Locate the cell with the specified text and output its (x, y) center coordinate. 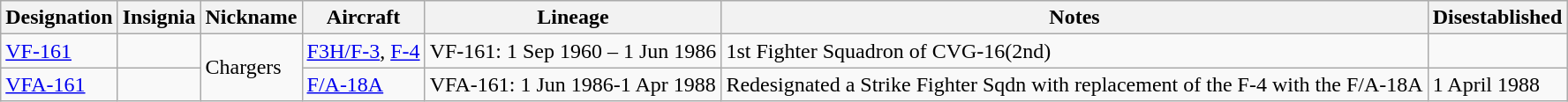
Lineage (573, 18)
F3H/F-3, F-4 (364, 51)
F/A-18A (364, 84)
Redesignated a Strike Fighter Sqdn with replacement of the F-4 with the F/A-18A (1074, 84)
Designation (59, 18)
Notes (1074, 18)
VF-161 (59, 51)
VF-161: 1 Sep 1960 – 1 Jun 1986 (573, 51)
Chargers (251, 68)
Disestablished (1497, 18)
VFA-161 (59, 84)
1 April 1988 (1497, 84)
Aircraft (364, 18)
VFA-161: 1 Jun 1986-1 Apr 1988 (573, 84)
Nickname (251, 18)
1st Fighter Squadron of CVG-16(2nd) (1074, 51)
Insignia (159, 18)
